Identify which cell holds the provided text, then report its [x, y] central coordinate. 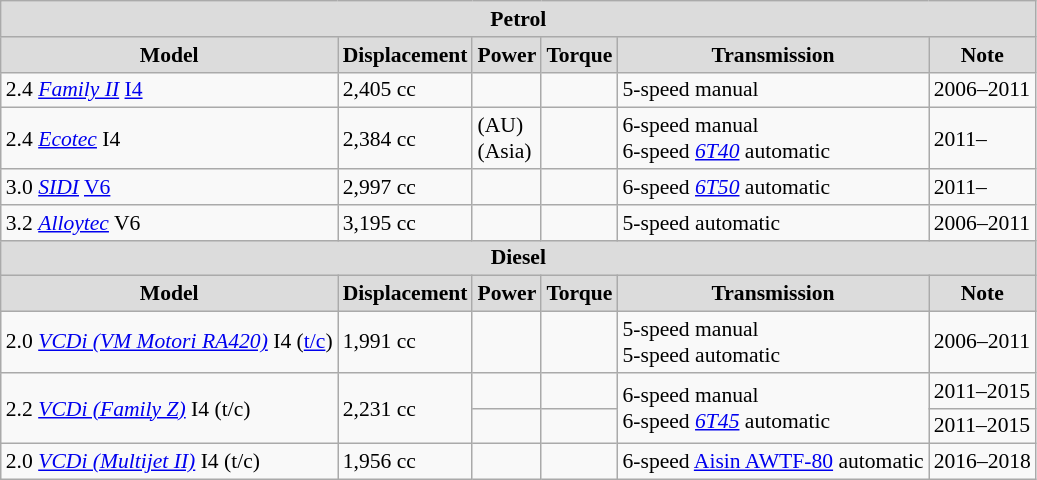
6-speed Aisin AWTF-80 automatic [772, 462]
Diesel [518, 258]
6-speed manual6-speed 6T40 automatic [772, 138]
2.2 VCDi (Family Z) I4 (t/c) [170, 408]
5-speed automatic [772, 223]
2,231 cc [406, 408]
2,384 cc [406, 138]
Petrol [518, 19]
2,405 cc [406, 90]
2.0 VCDi (VM Motori RA420) I4 (t/c) [170, 342]
1,956 cc [406, 462]
2.0 VCDi (Multijet II) I4 (t/c) [170, 462]
2016–2018 [982, 462]
5-speed manual5-speed automatic [772, 342]
3.0 SIDI V6 [170, 187]
3.2 Alloytec V6 [170, 223]
2,997 cc [406, 187]
6-speed 6T50 automatic [772, 187]
2.4 Family II I4 [170, 90]
5-speed manual [772, 90]
3,195 cc [406, 223]
6-speed manual 6-speed 6T45 automatic [772, 408]
1,991 cc [406, 342]
2.4 Ecotec I4 [170, 138]
(AU) (Asia) [506, 138]
